Output the [x, y] coordinate of the center of the cell containing the given text.  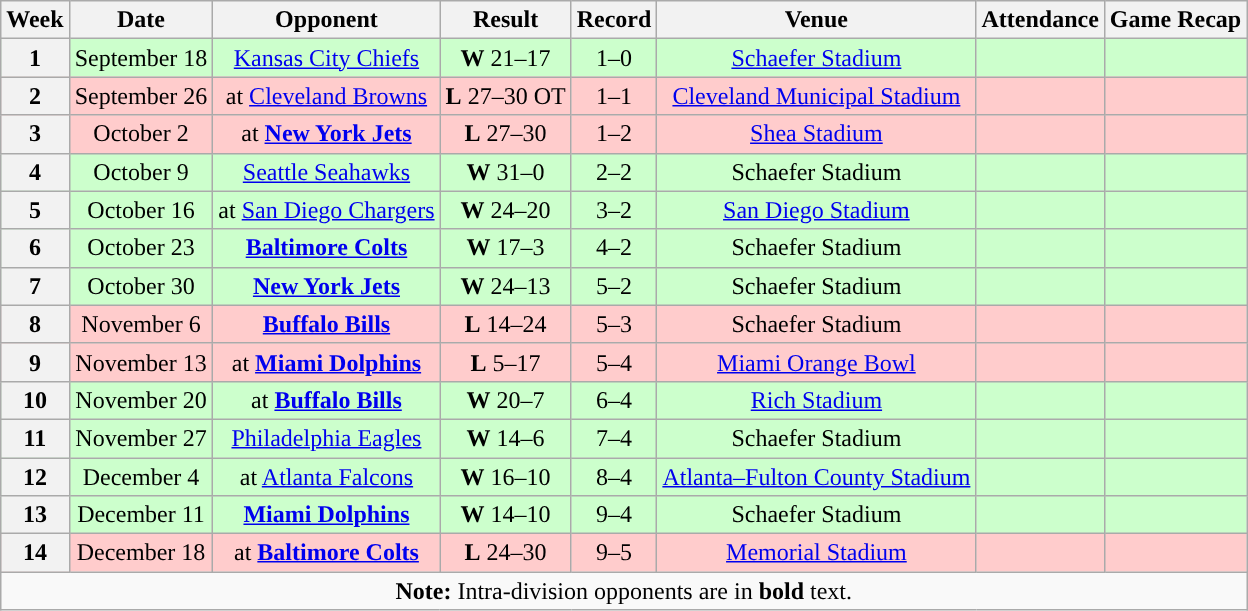
October 9 [141, 172]
September 18 [141, 58]
W 20–7 [506, 400]
Result [506, 20]
Cleveland Municipal Stadium [816, 96]
4–2 [614, 248]
12 [35, 477]
L 14–24 [506, 324]
W 31–0 [506, 172]
September 26 [141, 96]
9–4 [614, 515]
2–2 [614, 172]
13 [35, 515]
6–4 [614, 400]
at San Diego Chargers [326, 210]
December 4 [141, 477]
W 24–13 [506, 286]
L 24–30 [506, 553]
Philadelphia Eagles [326, 438]
1–0 [614, 58]
Seattle Seahawks [326, 172]
Miami Dolphins [326, 515]
at Miami Dolphins [326, 362]
Opponent [326, 20]
San Diego Stadium [816, 210]
December 11 [141, 515]
at Baltimore Colts [326, 553]
5–4 [614, 362]
New York Jets [326, 286]
7 [35, 286]
W 16–10 [506, 477]
11 [35, 438]
November 20 [141, 400]
L 27–30 OT [506, 96]
8–4 [614, 477]
November 6 [141, 324]
Week [35, 20]
Miami Orange Bowl [816, 362]
Baltimore Colts [326, 248]
Attendance [1040, 20]
Venue [816, 20]
Game Recap [1175, 20]
at Cleveland Browns [326, 96]
1–1 [614, 96]
9–5 [614, 553]
W 14–6 [506, 438]
3–2 [614, 210]
Kansas City Chiefs [326, 58]
1 [35, 58]
7–4 [614, 438]
Memorial Stadium [816, 553]
October 2 [141, 134]
5–3 [614, 324]
at Buffalo Bills [326, 400]
14 [35, 553]
L 5–17 [506, 362]
Shea Stadium [816, 134]
5 [35, 210]
Record [614, 20]
W 24–20 [506, 210]
9 [35, 362]
L 27–30 [506, 134]
2 [35, 96]
8 [35, 324]
W 21–17 [506, 58]
Date [141, 20]
5–2 [614, 286]
November 13 [141, 362]
at Atlanta Falcons [326, 477]
Buffalo Bills [326, 324]
6 [35, 248]
W 17–3 [506, 248]
December 18 [141, 553]
October 30 [141, 286]
Atlanta–Fulton County Stadium [816, 477]
4 [35, 172]
October 16 [141, 210]
10 [35, 400]
October 23 [141, 248]
at New York Jets [326, 134]
Note: Intra-division opponents are in bold text. [624, 591]
1–2 [614, 134]
3 [35, 134]
W 14–10 [506, 515]
November 27 [141, 438]
Rich Stadium [816, 400]
